From the cell containing the given text, extract its center point as [x, y] coordinate. 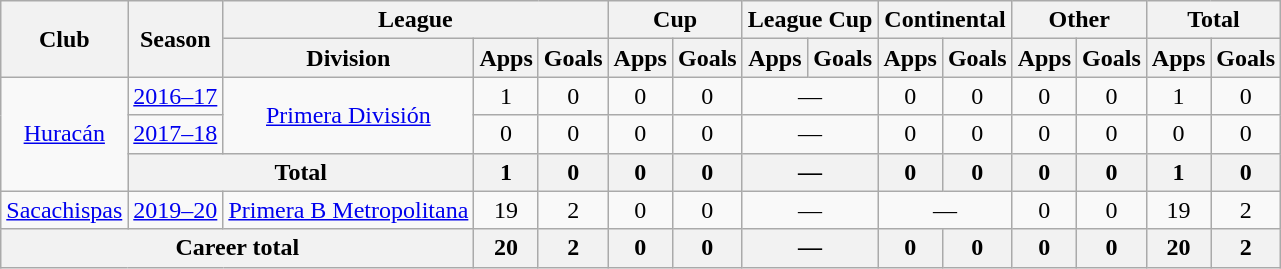
Sacachispas [64, 210]
Division [348, 58]
2016–17 [176, 96]
Career total [238, 248]
Huracán [64, 134]
Primera División [348, 115]
Cup [675, 20]
Season [176, 39]
Other [1079, 20]
Primera B Metropolitana [348, 210]
League [416, 20]
2019–20 [176, 210]
Continental [945, 20]
Club [64, 39]
2017–18 [176, 134]
League Cup [810, 20]
